Detect which cell encompasses the target text, then output its [X, Y] center coordinate. 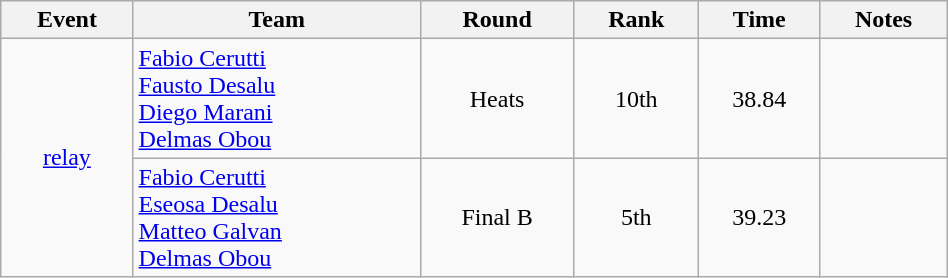
Heats [496, 98]
5th [636, 218]
38.84 [760, 98]
39.23 [760, 218]
10th [636, 98]
Rank [636, 20]
relay [67, 158]
Notes [884, 20]
Final B [496, 218]
Time [760, 20]
Fabio CeruttiEseosa DesaluMatteo GalvanDelmas Obou [276, 218]
Round [496, 20]
Fabio CeruttiFausto DesaluDiego MaraniDelmas Obou [276, 98]
Event [67, 20]
Team [276, 20]
